Return the [X, Y] coordinate for the center point of the cell that contains the specified text.  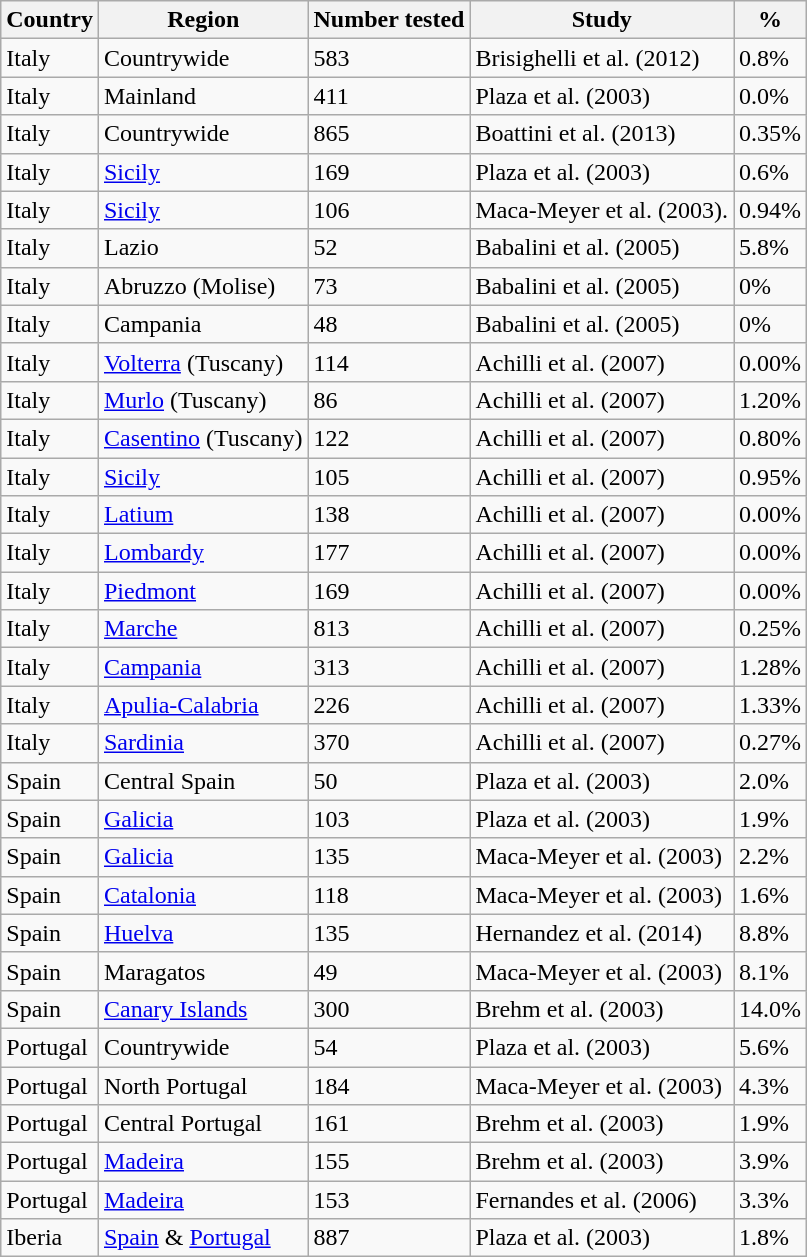
411 [389, 96]
0.25% [770, 629]
Lazio [203, 248]
Latium [203, 515]
Number tested [389, 20]
Study [602, 20]
Maca-Meyer et al. (2003). [602, 210]
8.8% [770, 933]
114 [389, 362]
0.8% [770, 58]
813 [389, 629]
1.6% [770, 895]
1.8% [770, 1238]
52 [389, 248]
122 [389, 438]
103 [389, 819]
73 [389, 286]
Brisighelli et al. (2012) [602, 58]
5.6% [770, 1047]
0.0% [770, 96]
49 [389, 971]
Fernandes et al. (2006) [602, 1200]
184 [389, 1085]
865 [389, 134]
North Portugal [203, 1085]
370 [389, 743]
8.1% [770, 971]
Huelva [203, 933]
Apulia-Calabria [203, 705]
2.0% [770, 781]
0.80% [770, 438]
Catalonia [203, 895]
86 [389, 400]
118 [389, 895]
Volterra (Tuscany) [203, 362]
583 [389, 58]
Hernandez et al. (2014) [602, 933]
0.94% [770, 210]
Spain & Portugal [203, 1238]
Mainland [203, 96]
Central Spain [203, 781]
Country [50, 20]
105 [389, 477]
Iberia [50, 1238]
1.20% [770, 400]
Murlo (Tuscany) [203, 400]
153 [389, 1200]
3.3% [770, 1200]
Maragatos [203, 971]
300 [389, 1009]
1.28% [770, 667]
Region [203, 20]
0.6% [770, 172]
3.9% [770, 1162]
177 [389, 553]
313 [389, 667]
50 [389, 781]
138 [389, 515]
155 [389, 1162]
161 [389, 1124]
Canary Islands [203, 1009]
14.0% [770, 1009]
Casentino (Tuscany) [203, 438]
5.8% [770, 248]
2.2% [770, 857]
0.95% [770, 477]
Boattini et al. (2013) [602, 134]
% [770, 20]
Piedmont [203, 591]
48 [389, 324]
Lombardy [203, 553]
106 [389, 210]
Abruzzo (Molise) [203, 286]
4.3% [770, 1085]
226 [389, 705]
1.33% [770, 705]
54 [389, 1047]
Sardinia [203, 743]
Marche [203, 629]
0.35% [770, 134]
Central Portugal [203, 1124]
887 [389, 1238]
0.27% [770, 743]
